From the cell containing the given text, extract its center point as [X, Y] coordinate. 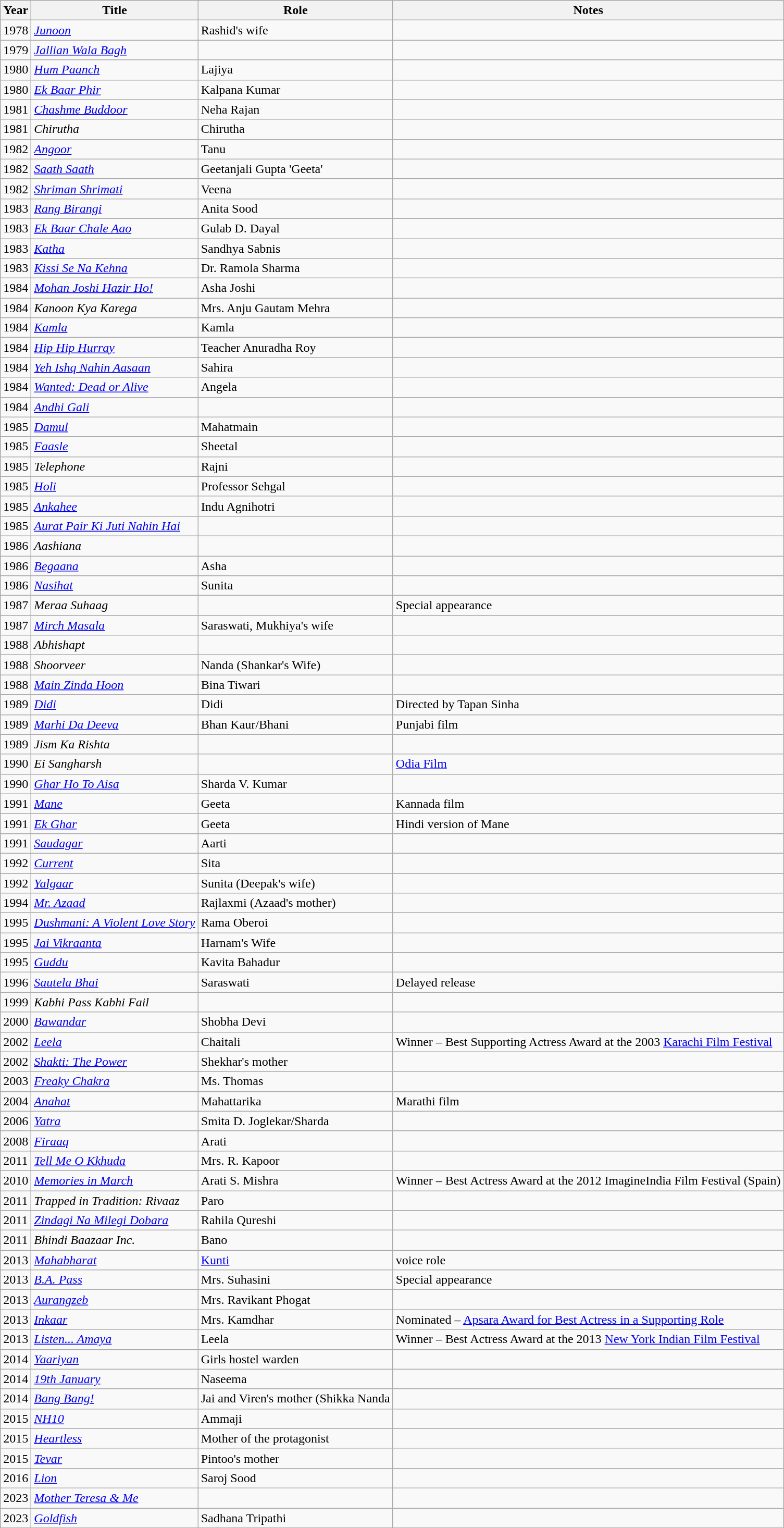
Ammaji [295, 1419]
Mahabharat [115, 1260]
Abhishapt [115, 645]
Teacher Anuradha Roy [295, 348]
1994 [16, 903]
Smita D. Joglekar/Sharda [295, 1121]
Chaitali [295, 1042]
Pintoo's mother [295, 1458]
Veena [295, 189]
Goldfish [115, 1518]
Jai and Viren's mother (Shikka Nanda [295, 1399]
Inkaar [115, 1320]
Listen... Amaya [115, 1339]
Title [115, 10]
Aurat Pair Ki Juti Nahin Hai [115, 526]
Shakti: The Power [115, 1062]
Neha Rajan [295, 109]
2016 [16, 1478]
Main Zinda Hoon [115, 685]
2006 [16, 1121]
Mrs. Anju Gautam Mehra [295, 308]
Shoorveer [115, 665]
Arati [295, 1141]
Winner – Best Actress Award at the 2012 ImagineIndia Film Festival (Spain) [588, 1180]
Lajiya [295, 70]
Winner – Best Supporting Actress Award at the 2003 Karachi Film Festival [588, 1042]
Mane [115, 804]
Geetanjali Gupta 'Geeta' [295, 169]
Marhi Da Deeva [115, 724]
Sita [295, 863]
NH10 [115, 1419]
B.A. Pass [115, 1280]
Ek Ghar [115, 823]
Yeh Ishq Nahin Aasaan [115, 367]
Tanu [295, 149]
Ek Baar Chale Aao [115, 228]
2000 [16, 1022]
Kunti [295, 1260]
1978 [16, 30]
Chashme Buddoor [115, 109]
Holi [115, 486]
Current [115, 863]
Saraswati, Mukhiya's wife [295, 625]
Aashiana [115, 546]
Shobha Devi [295, 1022]
Meraa Suhaag [115, 606]
Bano [295, 1240]
Angoor [115, 149]
Andhi Gali [115, 407]
Yatra [115, 1121]
Faasle [115, 447]
Angela [295, 387]
Heartless [115, 1438]
Winner – Best Actress Award at the 2013 New York Indian Film Festival [588, 1339]
Paro [295, 1200]
Mrs. Suhasini [295, 1280]
Mr. Azaad [115, 903]
Katha [115, 249]
Mother of the protagonist [295, 1438]
Delayed release [588, 982]
Sharda V. Kumar [295, 784]
Bang Bang! [115, 1399]
Asha [295, 565]
Rama Oberoi [295, 923]
Dushmani: A Violent Love Story [115, 923]
Rajlaxmi (Azaad's mother) [295, 903]
Yalgaar [115, 883]
Nasihat [115, 586]
1979 [16, 50]
Naseema [295, 1379]
Tevar [115, 1458]
Rashid's wife [295, 30]
Hip Hip Hurray [115, 348]
2004 [16, 1101]
Gulab D. Dayal [295, 228]
Punjabi film [588, 724]
2010 [16, 1180]
Kannada film [588, 804]
Anahat [115, 1101]
Mirch Masala [115, 625]
Ei Sangharsh [115, 764]
Ghar Ho To Aisa [115, 784]
Ek Baar Phir [115, 90]
Bhindi Baazaar Inc. [115, 1240]
Sahira [295, 367]
Hum Paanch [115, 70]
Trapped in Tradition: Rivaaz [115, 1200]
Bawandar [115, 1022]
Zindagi Na Milegi Dobara [115, 1221]
Mahattarika [295, 1101]
Sautela Bhai [115, 982]
Aarti [295, 843]
Mrs. R. Kapoor [295, 1161]
Firaaq [115, 1141]
Guddu [115, 963]
Yaariyan [115, 1359]
Year [16, 10]
Sunita (Deepak's wife) [295, 883]
Marathi film [588, 1101]
Jallian Wala Bagh [115, 50]
Role [295, 10]
Tell Me O Kkhuda [115, 1161]
Ms. Thomas [295, 1081]
Shekhar's mother [295, 1062]
Telephone [115, 466]
Wanted: Dead or Alive [115, 387]
Bhan Kaur/Bhani [295, 724]
Professor Sehgal [295, 486]
Saroj Sood [295, 1478]
Nanda (Shankar's Wife) [295, 665]
Freaky Chakra [115, 1081]
Bina Tiwari [295, 685]
Girls hostel warden [295, 1359]
Mrs. Ravikant Phogat [295, 1300]
Mother Teresa & Me [115, 1498]
voice role [588, 1260]
Saath Saath [115, 169]
Sadhana Tripathi [295, 1518]
Sheetal [295, 447]
Dr. Ramola Sharma [295, 268]
2003 [16, 1081]
Nominated – Apsara Award for Best Actress in a Supporting Role [588, 1320]
Kabhi Pass Kabhi Fail [115, 1002]
Anita Sood [295, 208]
Indu Agnihotri [295, 506]
Jism Ka Rishta [115, 744]
Shriman Shrimati [115, 189]
Harnam's Wife [295, 943]
Rang Birangi [115, 208]
19th January [115, 1379]
Kalpana Kumar [295, 90]
Kissi Se Na Kehna [115, 268]
2008 [16, 1141]
Arati S. Mishra [295, 1180]
Begaana [115, 565]
Saraswati [295, 982]
Hindi version of Mane [588, 823]
Jai Vikraanta [115, 943]
Aurangzeb [115, 1300]
1996 [16, 982]
Kavita Bahadur [295, 963]
Memories in March [115, 1180]
Rajni [295, 466]
Mrs. Kamdhar [295, 1320]
Notes [588, 10]
Junoon [115, 30]
1999 [16, 1002]
Sunita [295, 586]
Rahila Qureshi [295, 1221]
Kanoon Kya Karega [115, 308]
Sandhya Sabnis [295, 249]
Ankahee [115, 506]
Odia Film [588, 764]
Damul [115, 427]
Mohan Joshi Hazir Ho! [115, 288]
Asha Joshi [295, 288]
Mahatmain [295, 427]
Directed by Tapan Sinha [588, 705]
Lion [115, 1478]
Saudagar [115, 843]
